Return the (X, Y) coordinate for the center point of the cell that contains the specified text.  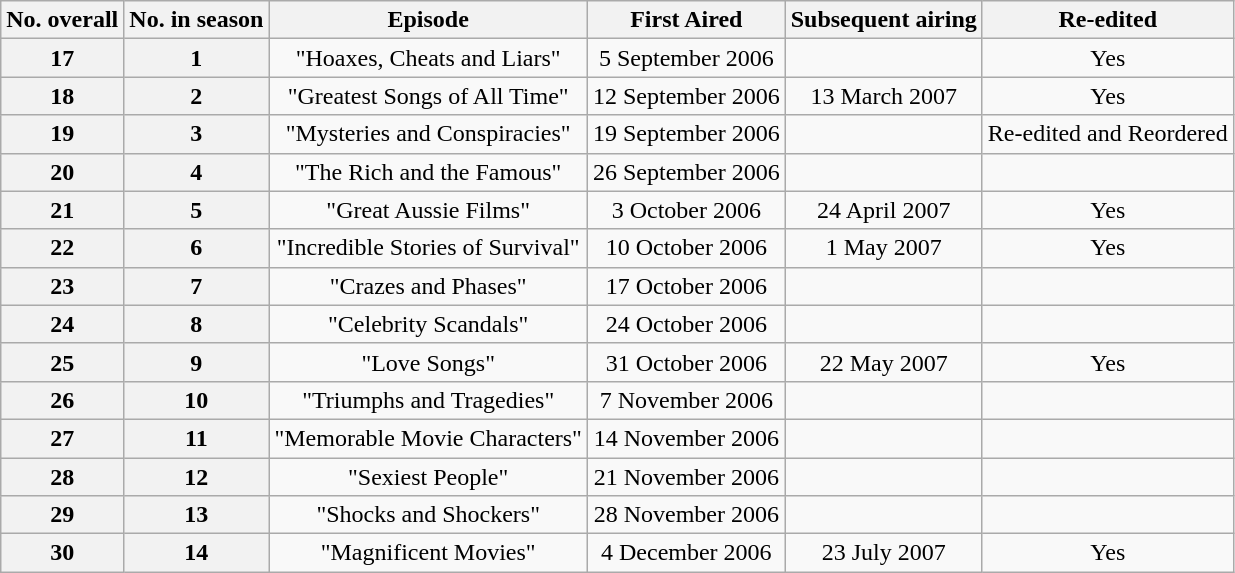
22 (62, 248)
Re-edited (1108, 20)
24 April 2007 (884, 210)
3 (196, 134)
"Love Songs" (428, 362)
"Celebrity Scandals" (428, 324)
"Magnificent Movies" (428, 553)
4 (196, 172)
31 October 2006 (686, 362)
7 (196, 286)
6 (196, 248)
10 October 2006 (686, 248)
12 (196, 477)
5 (196, 210)
13 (196, 515)
10 (196, 400)
24 October 2006 (686, 324)
22 May 2007 (884, 362)
Re-edited and Reordered (1108, 134)
26 September 2006 (686, 172)
18 (62, 96)
23 July 2007 (884, 553)
2 (196, 96)
"Sexiest People" (428, 477)
"Great Aussie Films" (428, 210)
28 (62, 477)
21 November 2006 (686, 477)
13 March 2007 (884, 96)
First Aired (686, 20)
14 (196, 553)
12 September 2006 (686, 96)
"Mysteries and Conspiracies" (428, 134)
"Hoaxes, Cheats and Liars" (428, 58)
No. in season (196, 20)
"Shocks and Shockers" (428, 515)
3 October 2006 (686, 210)
No. overall (62, 20)
Episode (428, 20)
17 October 2006 (686, 286)
26 (62, 400)
30 (62, 553)
Subsequent airing (884, 20)
"Greatest Songs of All Time" (428, 96)
1 (196, 58)
20 (62, 172)
5 September 2006 (686, 58)
28 November 2006 (686, 515)
24 (62, 324)
29 (62, 515)
"The Rich and the Famous" (428, 172)
"Incredible Stories of Survival" (428, 248)
4 December 2006 (686, 553)
19 September 2006 (686, 134)
11 (196, 438)
"Crazes and Phases" (428, 286)
19 (62, 134)
25 (62, 362)
"Triumphs and Tragedies" (428, 400)
27 (62, 438)
21 (62, 210)
8 (196, 324)
23 (62, 286)
14 November 2006 (686, 438)
17 (62, 58)
9 (196, 362)
1 May 2007 (884, 248)
7 November 2006 (686, 400)
"Memorable Movie Characters" (428, 438)
